Locate the cell with the specified text and output its [X, Y] center coordinate. 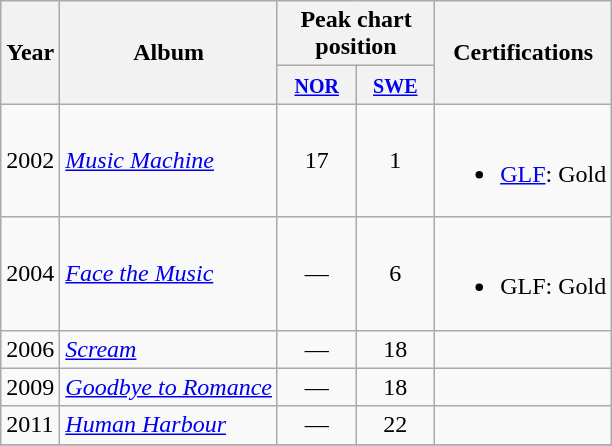
17 [316, 160]
2011 [30, 425]
6 [396, 274]
2004 [30, 274]
SWE [396, 85]
1 [396, 160]
Music Machine [169, 160]
Album [169, 52]
Year [30, 52]
Goodbye to Romance [169, 387]
22 [396, 425]
NOR [316, 85]
2006 [30, 349]
Peak chart position [356, 34]
2002 [30, 160]
2009 [30, 387]
Certifications [524, 52]
Face the Music [169, 274]
Human Harbour [169, 425]
Scream [169, 349]
